Detect which cell encompasses the target text, then output its [X, Y] center coordinate. 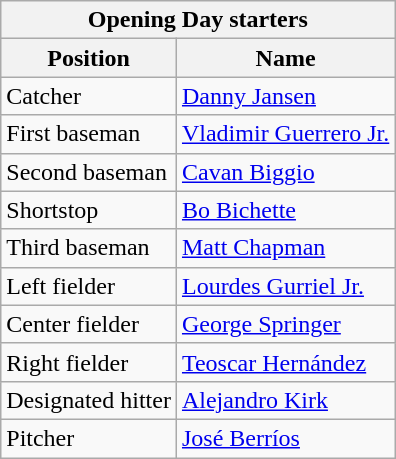
Second baseman [89, 172]
Cavan Biggio [285, 172]
Position [89, 58]
Alejandro Kirk [285, 400]
Bo Bichette [285, 210]
Teoscar Hernández [285, 362]
Name [285, 58]
George Springer [285, 324]
José Berríos [285, 438]
First baseman [89, 134]
Designated hitter [89, 400]
Danny Jansen [285, 96]
Vladimir Guerrero Jr. [285, 134]
Lourdes Gurriel Jr. [285, 286]
Matt Chapman [285, 248]
Right fielder [89, 362]
Shortstop [89, 210]
Third baseman [89, 248]
Center fielder [89, 324]
Opening Day starters [198, 20]
Pitcher [89, 438]
Left fielder [89, 286]
Catcher [89, 96]
